Locate the cell with the specified text and output its (x, y) center coordinate. 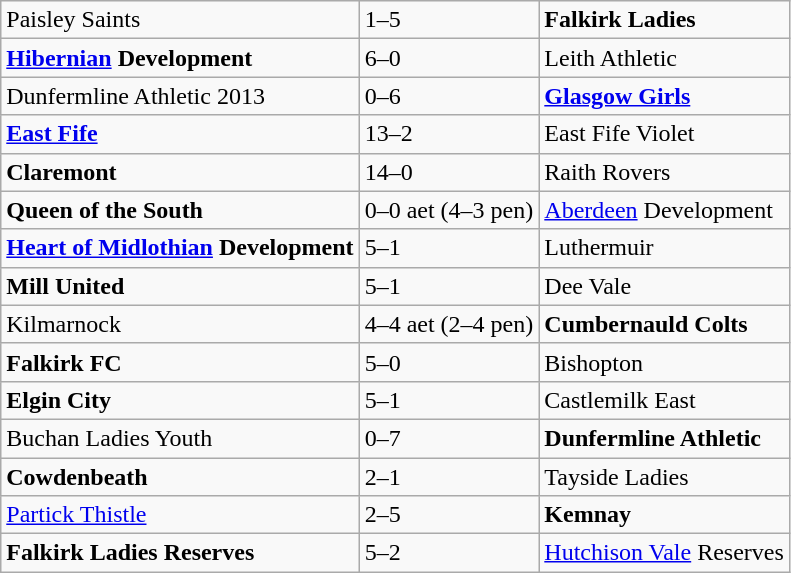
Hutchison Vale Reserves (664, 553)
Castlemilk East (664, 400)
6–0 (449, 58)
Claremont (180, 172)
Dunfermline Athletic (664, 438)
5–2 (449, 553)
Mill United (180, 286)
Buchan Ladies Youth (180, 438)
5–0 (449, 362)
Dee Vale (664, 286)
0–0 aet (4–3 pen) (449, 210)
Hibernian Development (180, 58)
0–6 (449, 96)
14–0 (449, 172)
Raith Rovers (664, 172)
Queen of the South (180, 210)
Heart of Midlothian Development (180, 248)
Cowdenbeath (180, 477)
Aberdeen Development (664, 210)
Tayside Ladies (664, 477)
Luthermuir (664, 248)
2–5 (449, 515)
Falkirk Ladies (664, 20)
East Fife Violet (664, 134)
Kemnay (664, 515)
2–1 (449, 477)
Dunfermline Athletic 2013 (180, 96)
0–7 (449, 438)
Cumbernauld Colts (664, 324)
Leith Athletic (664, 58)
Paisley Saints (180, 20)
4–4 aet (2–4 pen) (449, 324)
East Fife (180, 134)
Kilmarnock (180, 324)
Elgin City (180, 400)
Falkirk FC (180, 362)
Falkirk Ladies Reserves (180, 553)
Glasgow Girls (664, 96)
13–2 (449, 134)
Bishopton (664, 362)
1–5 (449, 20)
Partick Thistle (180, 515)
